From the cell containing the given text, extract its center point as [X, Y] coordinate. 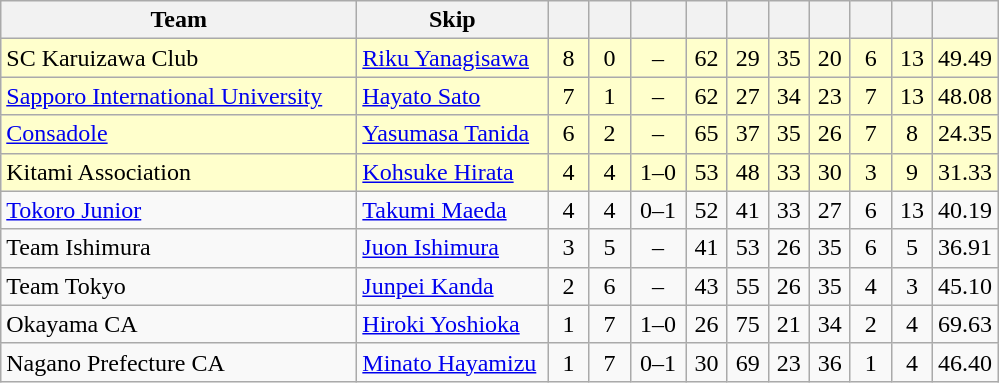
Kitami Association [179, 172]
36 [830, 362]
Team [179, 20]
Nagano Prefecture CA [179, 362]
0 [610, 58]
Minato Hayamizu [452, 362]
9 [912, 172]
Skip [452, 20]
SC Karuizawa Club [179, 58]
48.08 [964, 96]
21 [788, 324]
Hayato Sato [452, 96]
Yasumasa Tanida [452, 134]
49.49 [964, 58]
46.40 [964, 362]
Team Tokyo [179, 286]
Hiroki Yoshioka [452, 324]
55 [748, 286]
29 [748, 58]
36.91 [964, 248]
43 [706, 286]
Tokoro Junior [179, 210]
69 [748, 362]
31.33 [964, 172]
24.35 [964, 134]
Takumi Maeda [452, 210]
Riku Yanagisawa [452, 58]
Team Ishimura [179, 248]
48 [748, 172]
Kohsuke Hirata [452, 172]
20 [830, 58]
69.63 [964, 324]
65 [706, 134]
Consadole [179, 134]
52 [706, 210]
37 [748, 134]
45.10 [964, 286]
75 [748, 324]
Junpei Kanda [452, 286]
40.19 [964, 210]
Sapporo International University [179, 96]
Okayama CA [179, 324]
Juon Ishimura [452, 248]
